For the text-containing cell, return its midpoint in (X, Y) coordinate format. 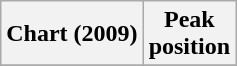
Chart (2009) (72, 34)
Peakposition (189, 34)
